Search for the cell housing the specified text and yield its (x, y) center coordinate. 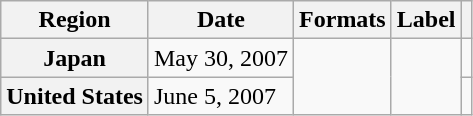
June 5, 2007 (220, 96)
Label (426, 20)
United States (75, 96)
Japan (75, 58)
May 30, 2007 (220, 58)
Date (220, 20)
Region (75, 20)
Formats (343, 20)
